Find where the given text appears and provide that cell's center as [X, Y] coordinate. 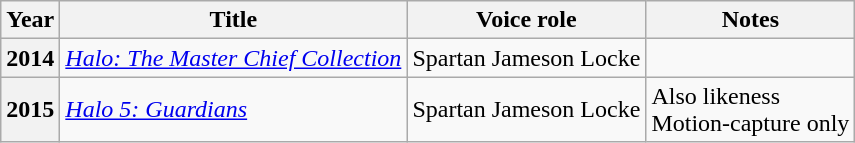
Halo: The Master Chief Collection [234, 58]
2014 [30, 58]
Year [30, 20]
Also likenessMotion-capture only [750, 110]
Notes [750, 20]
Halo 5: Guardians [234, 110]
Voice role [526, 20]
2015 [30, 110]
Title [234, 20]
